Return (x, y) of the center of cell containing provided text 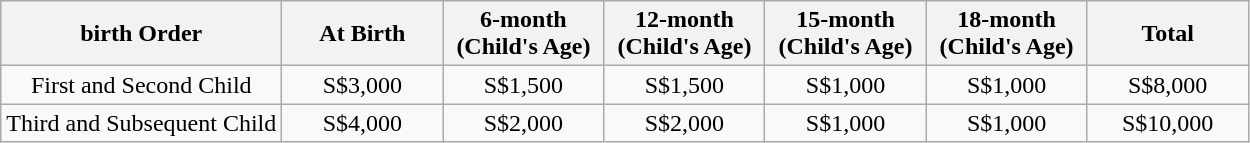
15-month (Child's Age) (846, 34)
Total (1168, 34)
At Birth (362, 34)
S$4,000 (362, 123)
S$10,000 (1168, 123)
S$3,000 (362, 85)
First and Second Child (142, 85)
6-month (Child's Age) (524, 34)
12-month (Child's Age) (684, 34)
Third and Subsequent Child (142, 123)
S$8,000 (1168, 85)
18-month (Child's Age) (1006, 34)
birth Order (142, 34)
